Detect which cell encompasses the target text, then output its [X, Y] center coordinate. 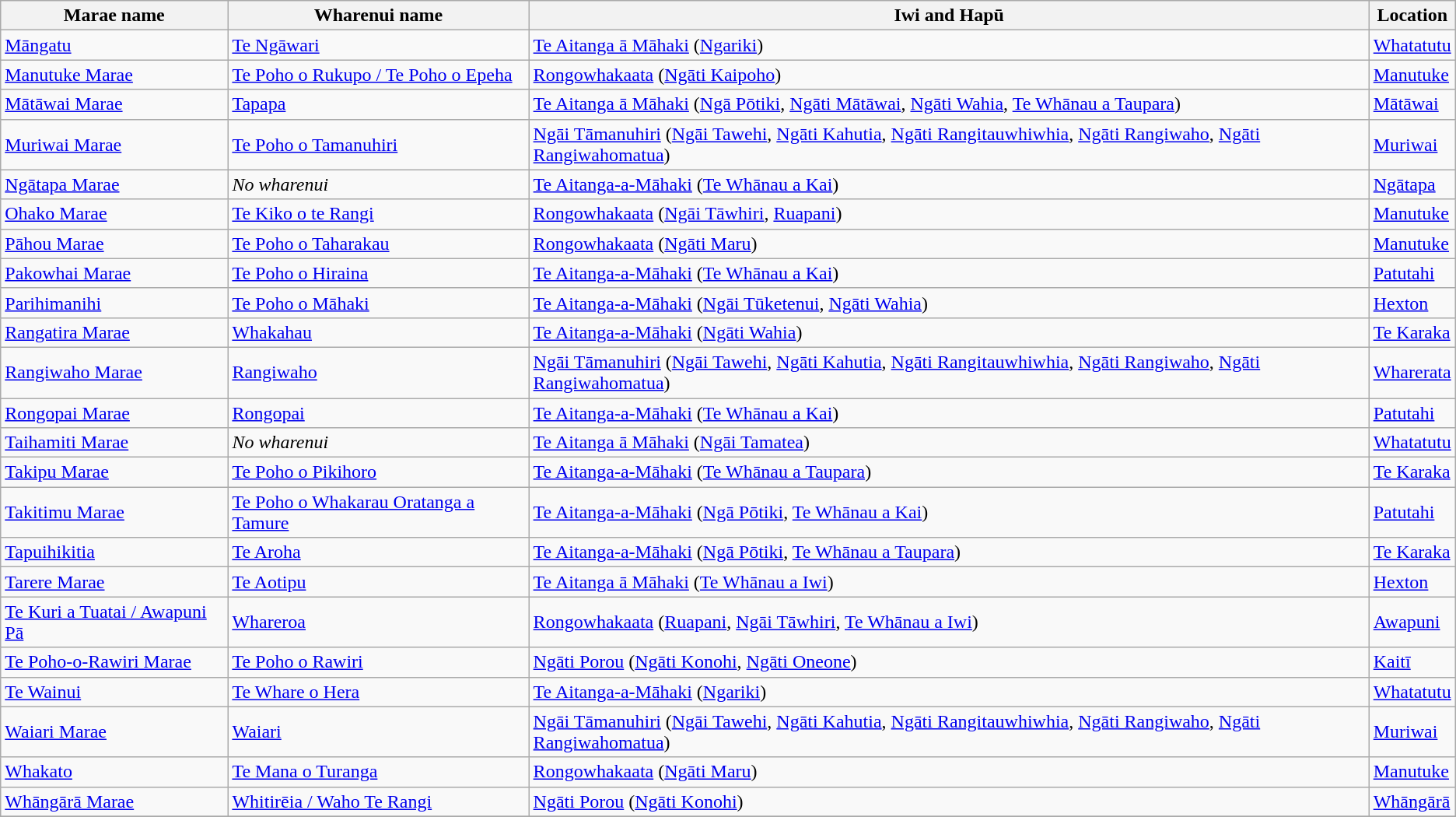
Mātāwai Marae [114, 104]
Te Aroha [378, 552]
Whakato [114, 772]
Iwi and Hapū [949, 16]
Te Aitanga ā Māhaki (Ngā Pōtiki, Ngāti Mātāwai, Ngāti Wahia, Te Whānau a Taupara) [949, 104]
Ngātapa Marae [114, 184]
Te Aitanga ā Māhaki (Ngāi Tamatea) [949, 443]
Ngāti Porou (Ngāti Konohi, Ngāti Oneone) [949, 662]
Wharerata [1412, 372]
Te Aitanga-a-Māhaki (Ngā Pōtiki, Te Whānau a Kai) [949, 512]
Te Poho o Taharakau [378, 244]
Rangatira Marae [114, 332]
Marae name [114, 16]
Te Poho o Māhaki [378, 303]
Te Aitanga-a-Māhaki (Ngā Pōtiki, Te Whānau a Taupara) [949, 552]
Te Kuri a Tuatai / Awapuni Pā [114, 622]
Rongowhakaata (Ngāi Tāwhiri, Ruapani) [949, 214]
Parihimanihi [114, 303]
Whitirēia / Waho Te Rangi [378, 801]
Muriwai Marae [114, 145]
Pakowhai Marae [114, 273]
Taihamiti Marae [114, 443]
Manutuke Marae [114, 75]
Tapuihikitia [114, 552]
Te Aitanga-a-Māhaki (Ngariki) [949, 692]
Te Aitanga-a-Māhaki (Te Whānau a Taupara) [949, 472]
Te Aitanga-a-Māhaki (Ngāi Tūketenui, Ngāti Wahia) [949, 303]
Rongopai [378, 413]
Te Poho o Hiraina [378, 273]
Māngatu [114, 45]
Te Aitanga ā Māhaki (Ngariki) [949, 45]
Te Aotipu [378, 582]
Te Poho-o-Rawiri Marae [114, 662]
Location [1412, 16]
Tarere Marae [114, 582]
Te Mana o Turanga [378, 772]
Rongopai Marae [114, 413]
Kaitī [1412, 662]
Rongowhakaata (Ruapani, Ngāi Tāwhiri, Te Whānau a Iwi) [949, 622]
Wharenui name [378, 16]
Whareroa [378, 622]
Te Poho o Whakarau Oratanga a Tamure [378, 512]
Te Poho o Tamanuhiri [378, 145]
Te Aitanga ā Māhaki (Te Whānau a Iwi) [949, 582]
Rangiwaho [378, 372]
Te Kiko o te Rangi [378, 214]
Takipu Marae [114, 472]
Ngātapa [1412, 184]
Te Poho o Pikihoro [378, 472]
Mātāwai [1412, 104]
Te Poho o Rawiri [378, 662]
Ngāti Porou (Ngāti Konohi) [949, 801]
Rongowhakaata (Ngāti Kaipoho) [949, 75]
Te Wainui [114, 692]
Takitimu Marae [114, 512]
Te Aitanga-a-Māhaki (Ngāti Wahia) [949, 332]
Waiari Marae [114, 731]
Whakahau [378, 332]
Whāngārā Marae [114, 801]
Pāhou Marae [114, 244]
Awapuni [1412, 622]
Rangiwaho Marae [114, 372]
Tapapa [378, 104]
Whāngārā [1412, 801]
Te Ngāwari [378, 45]
Ohako Marae [114, 214]
Te Whare o Hera [378, 692]
Te Poho o Rukupo / Te Poho o Epeha [378, 75]
Waiari [378, 731]
